Return [x, y] of the center of cell containing provided text 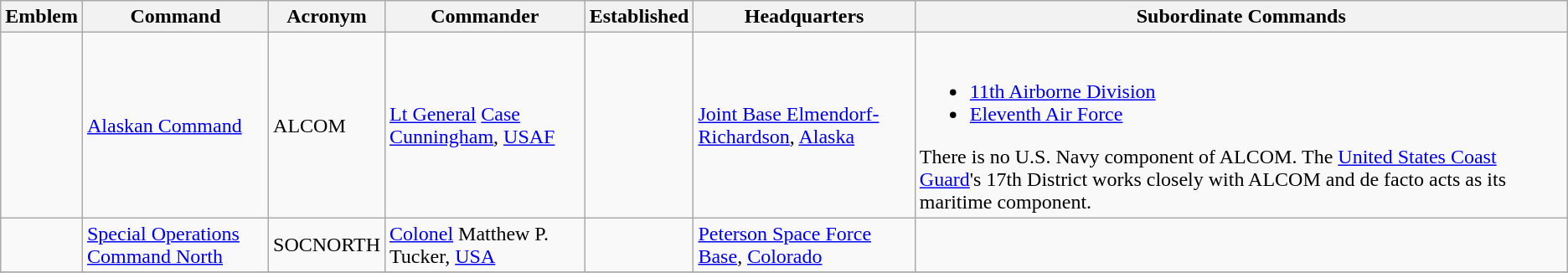
Peterson Space Force Base, Colorado [804, 245]
Lt General Case Cunningham, USAF [486, 126]
Command [175, 17]
Colonel Matthew P. Tucker, USA [486, 245]
Special Operations Command North [175, 245]
Emblem [42, 17]
Subordinate Commands [1241, 17]
ALCOM [327, 126]
Joint Base Elmendorf-Richardson, Alaska [804, 126]
Acronym [327, 17]
Headquarters [804, 17]
Commander [486, 17]
Established [639, 17]
Alaskan Command [175, 126]
SOCNORTH [327, 245]
